Detect which cell encompasses the target text, then output its [x, y] center coordinate. 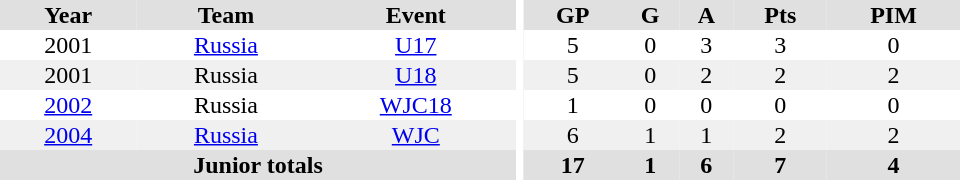
7 [781, 165]
Event [416, 15]
U18 [416, 75]
A [706, 15]
U17 [416, 45]
4 [894, 165]
G [650, 15]
17 [572, 165]
Junior totals [258, 165]
PIM [894, 15]
Team [226, 15]
WJC18 [416, 105]
2002 [68, 105]
Year [68, 15]
GP [572, 15]
2004 [68, 135]
Pts [781, 15]
WJC [416, 135]
